Detect which cell encompasses the target text, then output its (X, Y) center coordinate. 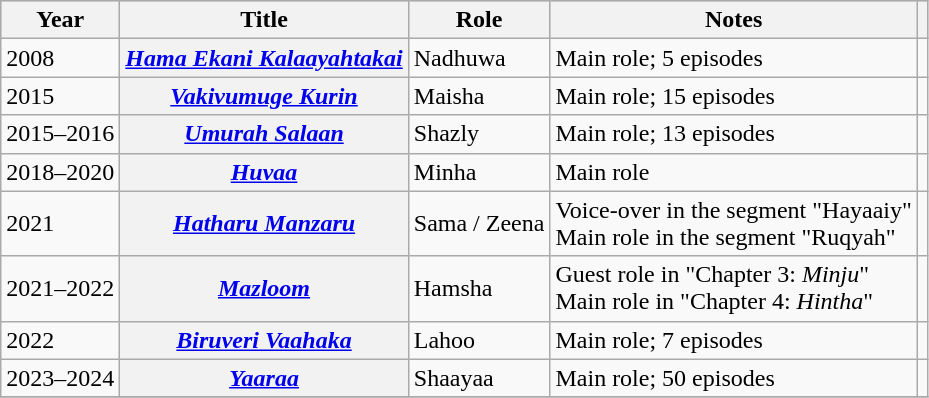
Nadhuwa (479, 58)
Main role; 50 episodes (734, 378)
Notes (734, 20)
2023–2024 (60, 378)
2021–2022 (60, 288)
Role (479, 20)
Vakivumuge Kurin (264, 96)
Huvaa (264, 172)
Year (60, 20)
Main role; 7 episodes (734, 340)
2022 (60, 340)
Main role; 13 episodes (734, 134)
Shaayaa (479, 378)
Main role (734, 172)
2015 (60, 96)
Mazloom (264, 288)
2015–2016 (60, 134)
Umurah Salaan (264, 134)
Lahoo (479, 340)
2008 (60, 58)
Hama Ekani Kalaayahtakai (264, 58)
Hamsha (479, 288)
Title (264, 20)
Shazly (479, 134)
2018–2020 (60, 172)
Main role; 5 episodes (734, 58)
Voice-over in the segment "Hayaaiy"Main role in the segment "Ruqyah" (734, 224)
Hatharu Manzaru (264, 224)
Main role; 15 episodes (734, 96)
Biruveri Vaahaka (264, 340)
Yaaraa (264, 378)
Sama / Zeena (479, 224)
2021 (60, 224)
Guest role in "Chapter 3: Minju"Main role in "Chapter 4: Hintha" (734, 288)
Maisha (479, 96)
Minha (479, 172)
